Provide the (X, Y) coordinate of the cell's center where the given text is located.  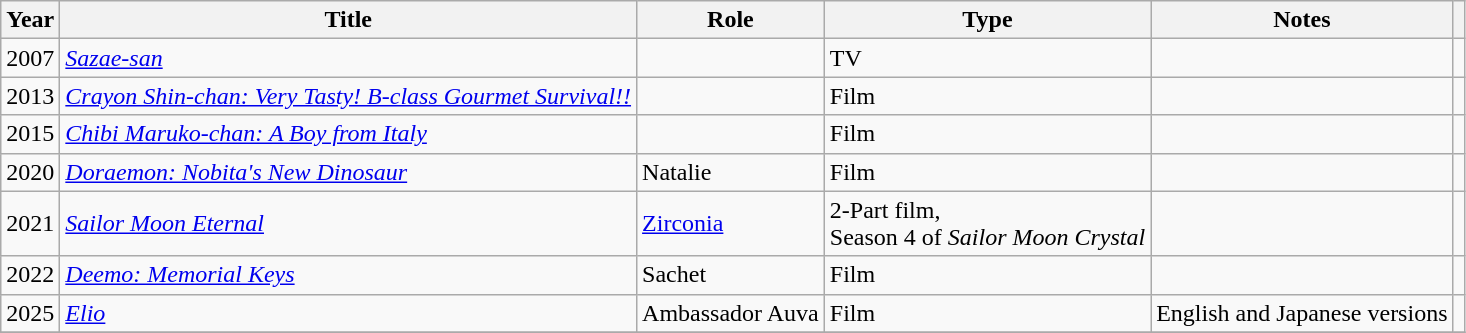
Notes (1302, 20)
Zirconia (731, 224)
Sazae-san (348, 58)
Title (348, 20)
Type (987, 20)
2007 (30, 58)
Sailor Moon Eternal (348, 224)
2-Part film,Season 4 of Sailor Moon Crystal (987, 224)
2013 (30, 96)
Natalie (731, 172)
Deemo: Memorial Keys (348, 275)
Ambassador Auva (731, 313)
Doraemon: Nobita's New Dinosaur (348, 172)
TV (987, 58)
2015 (30, 134)
Year (30, 20)
2020 (30, 172)
Sachet (731, 275)
2022 (30, 275)
English and Japanese versions (1302, 313)
Chibi Maruko-chan: A Boy from Italy (348, 134)
Role (731, 20)
Crayon Shin-chan: Very Tasty! B-class Gourmet Survival!! (348, 96)
2021 (30, 224)
Elio (348, 313)
2025 (30, 313)
